Locate the cell with the specified text and output its (x, y) center coordinate. 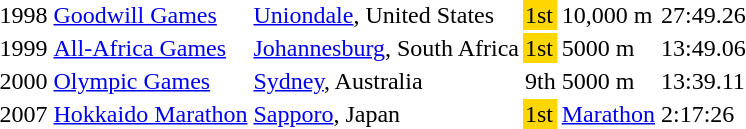
Marathon (608, 114)
Johannesburg, South Africa (386, 48)
Sydney, Australia (386, 81)
9th (541, 81)
Goodwill Games (150, 15)
Olympic Games (150, 81)
Hokkaido Marathon (150, 114)
Uniondale, United States (386, 15)
All-Africa Games (150, 48)
Sapporo, Japan (386, 114)
10,000 m (608, 15)
